For the text-containing cell, return its midpoint in (x, y) coordinate format. 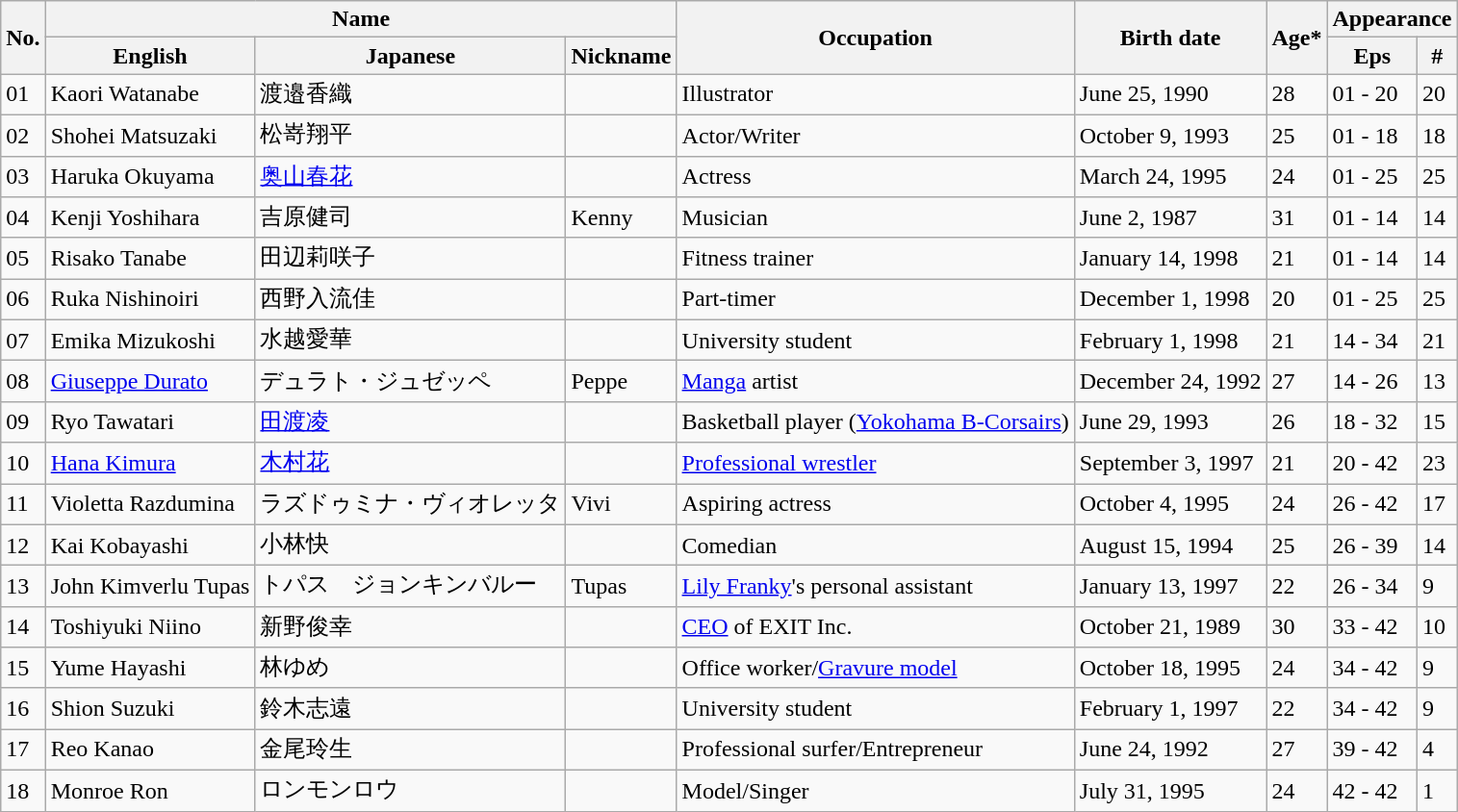
31 (1297, 217)
June 25, 1990 (1170, 94)
田辺莉咲子 (410, 258)
18 - 32 (1372, 421)
Professional wrestler (876, 464)
Reo Kanao (150, 750)
Risako Tanabe (150, 258)
01 - 20 (1372, 94)
Manga artist (876, 381)
Birth date (1170, 38)
Hana Kimura (150, 464)
Haruka Okuyama (150, 177)
04 (23, 217)
Illustrator (876, 94)
Office worker/Gravure model (876, 668)
松嵜翔平 (410, 135)
渡邉香織 (410, 94)
ラズドゥミナ・ヴィオレッタ (410, 504)
Name (361, 19)
December 1, 1998 (1170, 300)
26 (1297, 421)
Aspiring actress (876, 504)
西野入流佳 (410, 300)
01 - 18 (1372, 135)
Shion Suzuki (150, 708)
Kenny (622, 217)
水越愛華 (410, 341)
05 (23, 258)
March 24, 1995 (1170, 177)
Professional surfer/Entrepreneur (876, 750)
Giuseppe Durato (150, 381)
June 2, 1987 (1170, 217)
July 31, 1995 (1170, 791)
33 - 42 (1372, 627)
Nickname (622, 56)
Monroe Ron (150, 791)
田渡凌 (410, 421)
Occupation (876, 38)
26 - 39 (1372, 545)
August 15, 1994 (1170, 545)
Ruka Nishinoiri (150, 300)
Peppe (622, 381)
Kaori Watanabe (150, 94)
23 (1438, 464)
30 (1297, 627)
Emika Mizukoshi (150, 341)
September 3, 1997 (1170, 464)
Actor/Writer (876, 135)
鈴木志遠 (410, 708)
Basketball player (Yokohama B-Corsairs) (876, 421)
Age* (1297, 38)
Comedian (876, 545)
Violetta Razdumina (150, 504)
新野俊幸 (410, 627)
English (150, 56)
26 - 42 (1372, 504)
吉原健司 (410, 217)
金尾玲生 (410, 750)
ロンモンロウ (410, 791)
February 1, 1998 (1170, 341)
トパス ジョンキンバルー (410, 587)
39 - 42 (1372, 750)
Ryo Tawatari (150, 421)
1 (1438, 791)
Vivi (622, 504)
Musician (876, 217)
Yume Hayashi (150, 668)
October 4, 1995 (1170, 504)
June 29, 1993 (1170, 421)
Kenji Yoshihara (150, 217)
Part-timer (876, 300)
Fitness trainer (876, 258)
02 (23, 135)
October 21, 1989 (1170, 627)
Tupas (622, 587)
26 - 34 (1372, 587)
No. (23, 38)
John Kimverlu Tupas (150, 587)
Actress (876, 177)
42 - 42 (1372, 791)
Kai Kobayashi (150, 545)
CEO of EXIT Inc. (876, 627)
October 18, 1995 (1170, 668)
林ゆめ (410, 668)
Lily Franky's personal assistant (876, 587)
木村花 (410, 464)
Shohei Matsuzaki (150, 135)
12 (23, 545)
奥山春花 (410, 177)
Appearance (1392, 19)
14 - 26 (1372, 381)
February 1, 1997 (1170, 708)
デュラト・ジュゼッペ (410, 381)
小林快 (410, 545)
07 (23, 341)
09 (23, 421)
Eps (1372, 56)
June 24, 1992 (1170, 750)
January 14, 1998 (1170, 258)
08 (23, 381)
14 - 34 (1372, 341)
October 9, 1993 (1170, 135)
# (1438, 56)
4 (1438, 750)
16 (23, 708)
December 24, 1992 (1170, 381)
Toshiyuki Niino (150, 627)
03 (23, 177)
11 (23, 504)
28 (1297, 94)
20 - 42 (1372, 464)
Model/Singer (876, 791)
Japanese (410, 56)
01 (23, 94)
January 13, 1997 (1170, 587)
06 (23, 300)
